Detect which cell encompasses the target text, then output its (x, y) center coordinate. 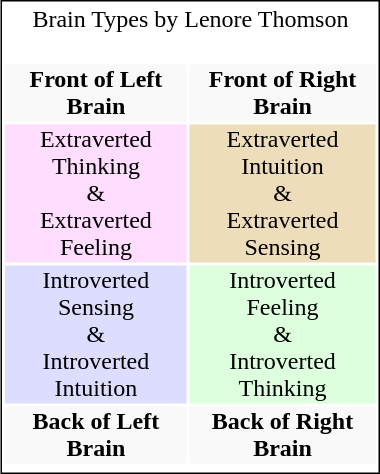
Brain Types by Lenore Thomson (190, 32)
Extraverted Intuition & Extraverted Sensing (283, 193)
Introverted Feeling & Introverted Thinking (283, 335)
Introverted Sensing & Introverted Intuition (96, 335)
Back of Left Brain (96, 434)
Extraverted Thinking & Extraverted Feeling (96, 193)
Back of Right Brain (283, 434)
Front of Left Brain (96, 92)
Front of Right Brain (283, 92)
